Return [X, Y] of the center of cell containing provided text 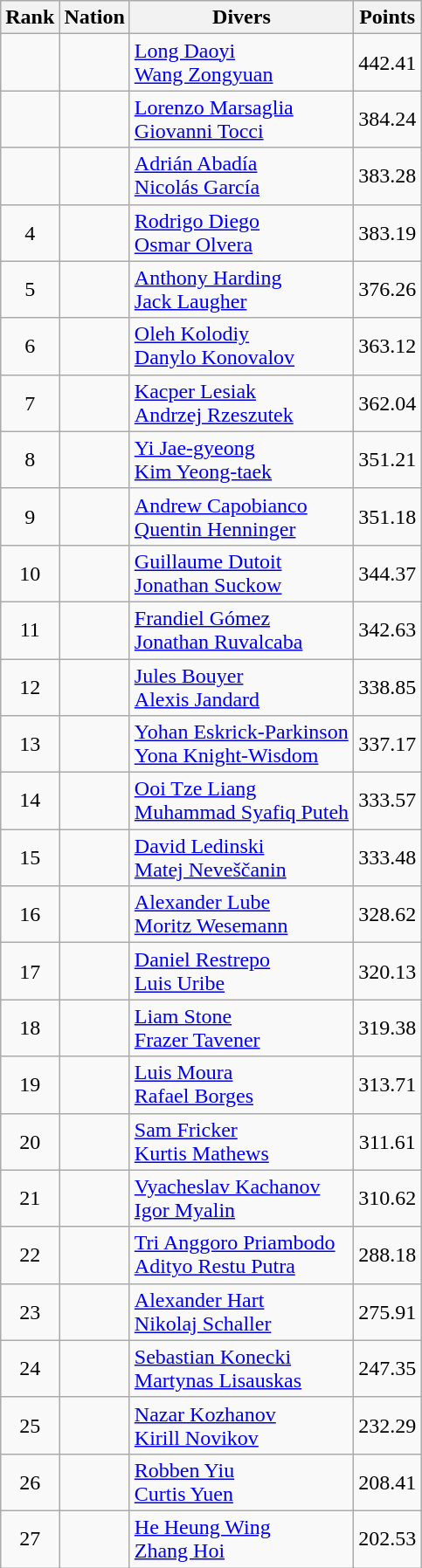
313.71 [388, 1084]
David LedinskiMatej Neveščanin [241, 857]
247.35 [388, 1369]
23 [30, 1311]
Points [388, 17]
320.13 [388, 971]
Daniel RestrepoLuis Uribe [241, 971]
7 [30, 403]
18 [30, 1028]
351.21 [388, 459]
383.19 [388, 232]
12 [30, 686]
311.61 [388, 1142]
Nazar KozhanovKirill Novikov [241, 1425]
Vyacheslav KachanovIgor Myalin [241, 1198]
26 [30, 1482]
342.63 [388, 630]
25 [30, 1425]
Long DaoyiWang Zongyuan [241, 63]
232.29 [388, 1425]
15 [30, 857]
Yi Jae-gyeongKim Yeong-taek [241, 459]
442.41 [388, 63]
8 [30, 459]
5 [30, 290]
Alexander HartNikolaj Schaller [241, 1311]
Lorenzo MarsagliaGiovanni Tocci [241, 119]
333.48 [388, 857]
363.12 [388, 346]
Adrián AbadíaNicolás García [241, 176]
20 [30, 1142]
Sebastian KoneckiMartynas Lisauskas [241, 1369]
Andrew CapobiancoQuentin Henninger [241, 517]
21 [30, 1198]
Alexander LubeMoritz Wesemann [241, 915]
Frandiel GómezJonathan Ruvalcaba [241, 630]
288.18 [388, 1255]
Tri Anggoro PriambodoAdityo Restu Putra [241, 1255]
Jules BouyerAlexis Jandard [241, 686]
337.17 [388, 744]
9 [30, 517]
Oleh KolodiyDanylo Konovalov [241, 346]
Ooi Tze LiangMuhammad Syafiq Puteh [241, 801]
Rank [30, 17]
376.26 [388, 290]
Kacper LesiakAndrzej Rzeszutek [241, 403]
14 [30, 801]
328.62 [388, 915]
4 [30, 232]
11 [30, 630]
338.85 [388, 686]
333.57 [388, 801]
6 [30, 346]
Yohan Eskrick-ParkinsonYona Knight-Wisdom [241, 744]
19 [30, 1084]
Robben YiuCurtis Yuen [241, 1482]
He Heung WingZhang Hoi [241, 1538]
383.28 [388, 176]
275.91 [388, 1311]
17 [30, 971]
Luis MouraRafael Borges [241, 1084]
351.18 [388, 517]
Liam StoneFrazer Tavener [241, 1028]
362.04 [388, 403]
Anthony HardingJack Laugher [241, 290]
16 [30, 915]
Divers [241, 17]
13 [30, 744]
24 [30, 1369]
22 [30, 1255]
202.53 [388, 1538]
310.62 [388, 1198]
208.41 [388, 1482]
Guillaume DutoitJonathan Suckow [241, 573]
Sam FrickerKurtis Mathews [241, 1142]
10 [30, 573]
319.38 [388, 1028]
344.37 [388, 573]
Nation [94, 17]
384.24 [388, 119]
Rodrigo DiegoOsmar Olvera [241, 232]
27 [30, 1538]
